Output the (x, y) coordinate of the center of the cell containing the given text.  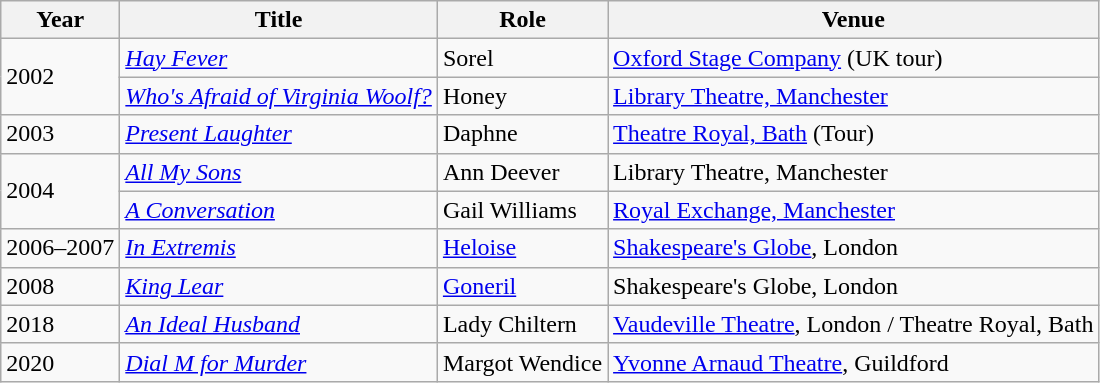
Theatre Royal, Bath (Tour) (854, 134)
Venue (854, 20)
Who's Afraid of Virginia Woolf? (279, 96)
2020 (60, 362)
Heloise (522, 248)
All My Sons (279, 172)
Lady Chiltern (522, 324)
Yvonne Arnaud Theatre, Guildford (854, 362)
A Conversation (279, 210)
2004 (60, 191)
Gail Williams (522, 210)
2008 (60, 286)
Hay Fever (279, 58)
2018 (60, 324)
Margot Wendice (522, 362)
2002 (60, 77)
Ann Deever (522, 172)
Role (522, 20)
Present Laughter (279, 134)
Vaudeville Theatre, London / Theatre Royal, Bath (854, 324)
Honey (522, 96)
Royal Exchange, Manchester (854, 210)
Sorel (522, 58)
In Extremis (279, 248)
Daphne (522, 134)
Dial M for Murder (279, 362)
Year (60, 20)
2003 (60, 134)
Goneril (522, 286)
2006–2007 (60, 248)
An Ideal Husband (279, 324)
Oxford Stage Company (UK tour) (854, 58)
Title (279, 20)
King Lear (279, 286)
